Output the (x, y) coordinate of the center of the cell containing the given text.  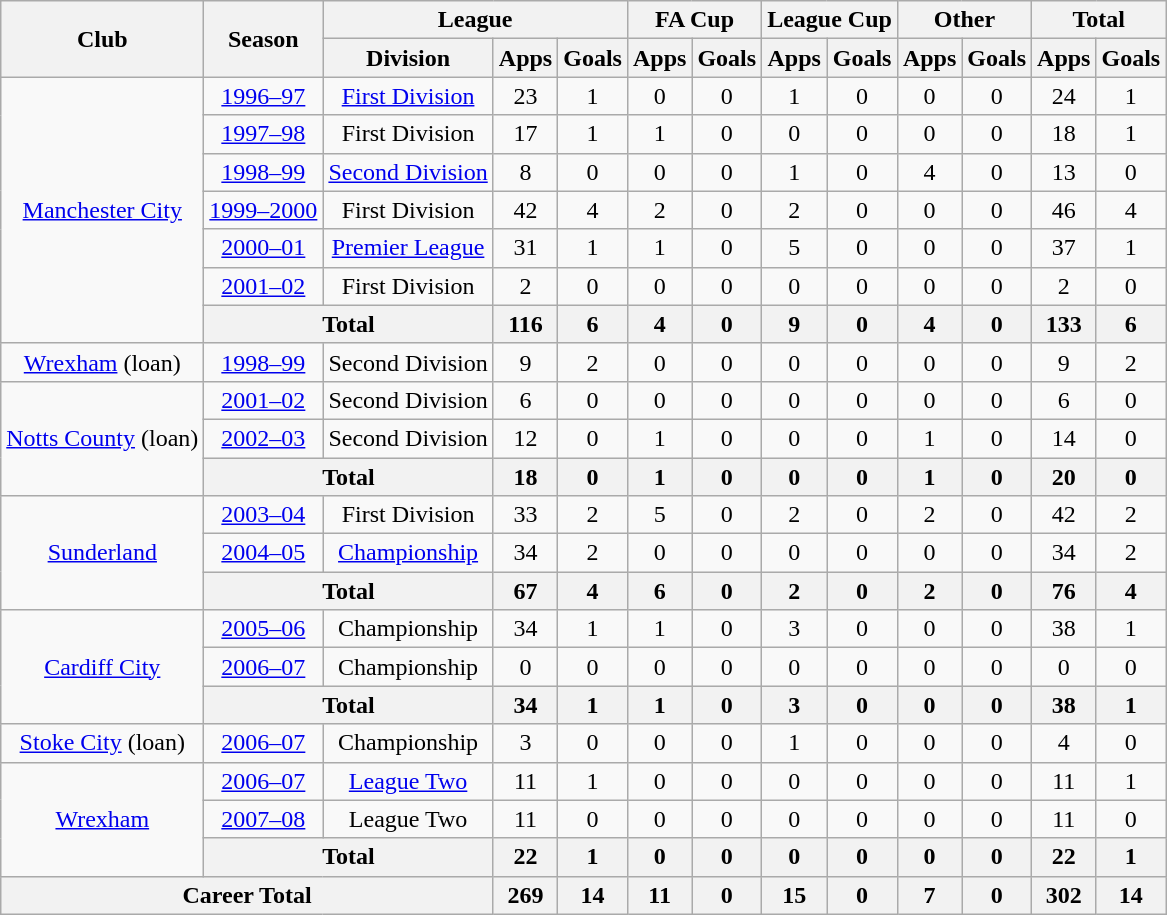
20 (1064, 477)
Notts County (loan) (102, 438)
Other (964, 20)
2004–05 (264, 553)
Career Total (248, 895)
8 (525, 172)
2003–04 (264, 515)
302 (1064, 895)
2000–01 (264, 248)
Division (408, 58)
1997–98 (264, 134)
116 (525, 324)
Stoke City (loan) (102, 743)
7 (929, 895)
2005–06 (264, 629)
76 (1064, 591)
Premier League (408, 248)
Wrexham (102, 819)
17 (525, 134)
15 (794, 895)
269 (525, 895)
67 (525, 591)
133 (1064, 324)
Manchester City (102, 210)
2002–03 (264, 438)
46 (1064, 210)
33 (525, 515)
31 (525, 248)
1996–97 (264, 96)
Wrexham (loan) (102, 362)
Sunderland (102, 553)
Season (264, 39)
Cardiff City (102, 667)
Club (102, 39)
13 (1064, 172)
37 (1064, 248)
2007–08 (264, 819)
23 (525, 96)
24 (1064, 96)
1999–2000 (264, 210)
12 (525, 438)
League Cup (830, 20)
FA Cup (694, 20)
League (476, 20)
